Extract the (X, Y) coordinate from the center of the cell holding the provided text.  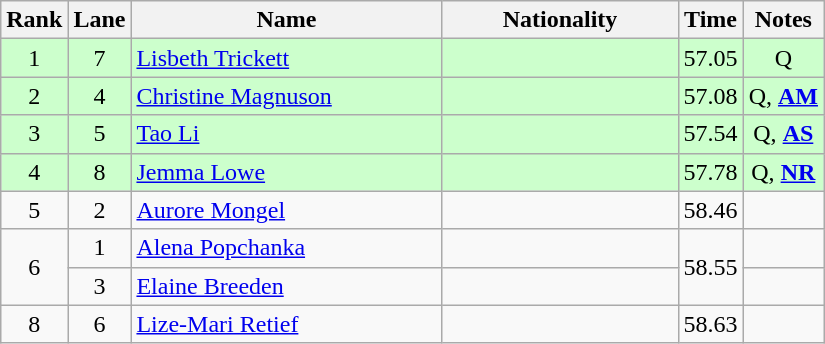
Lisbeth Trickett (286, 58)
Christine Magnuson (286, 96)
Lize-Mari Retief (286, 324)
57.08 (710, 96)
Lane (100, 20)
Rank (34, 20)
Elaine Breeden (286, 286)
Jemma Lowe (286, 172)
Q, NR (783, 172)
Q (783, 58)
Q, AM (783, 96)
Name (286, 20)
Time (710, 20)
57.78 (710, 172)
Alena Popchanka (286, 248)
57.05 (710, 58)
Aurore Mongel (286, 210)
57.54 (710, 134)
Notes (783, 20)
Tao Li (286, 134)
58.55 (710, 267)
58.63 (710, 324)
58.46 (710, 210)
Q, AS (783, 134)
Nationality (560, 20)
7 (100, 58)
